Scan for the cell matching the given text and deliver its [X, Y] coordinate at center. 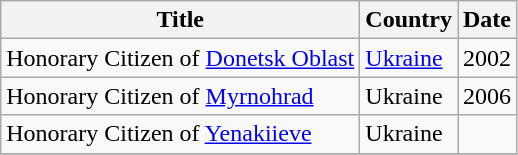
2002 [488, 58]
Date [488, 20]
2006 [488, 96]
Country [409, 20]
Honorary Citizen of Yenakiieve [180, 134]
Title [180, 20]
Honorary Citizen of Myrnohrad [180, 96]
Honorary Citizen of Donetsk Oblast [180, 58]
